Provide the [x, y] coordinate of the cell's center where the given text is located.  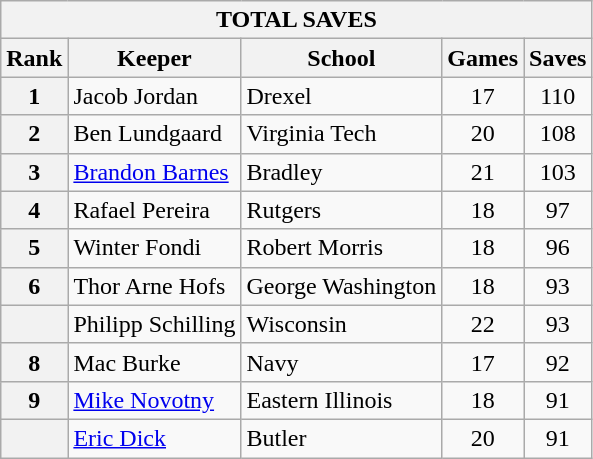
2 [34, 134]
Bradley [342, 172]
School [342, 58]
Jacob Jordan [154, 96]
1 [34, 96]
TOTAL SAVES [296, 20]
Games [483, 58]
103 [558, 172]
Rafael Pereira [154, 210]
Mac Burke [154, 362]
Thor Arne Hofs [154, 286]
Robert Morris [342, 248]
Keeper [154, 58]
Virginia Tech [342, 134]
6 [34, 286]
Saves [558, 58]
4 [34, 210]
Navy [342, 362]
Mike Novotny [154, 400]
3 [34, 172]
8 [34, 362]
Brandon Barnes [154, 172]
92 [558, 362]
Rank [34, 58]
Eastern Illinois [342, 400]
22 [483, 324]
5 [34, 248]
Eric Dick [154, 438]
21 [483, 172]
97 [558, 210]
Butler [342, 438]
Rutgers [342, 210]
110 [558, 96]
9 [34, 400]
108 [558, 134]
George Washington [342, 286]
Philipp Schilling [154, 324]
Wisconsin [342, 324]
Drexel [342, 96]
Winter Fondi [154, 248]
96 [558, 248]
Ben Lundgaard [154, 134]
